Find where the given text appears and provide that cell's center as (x, y) coordinate. 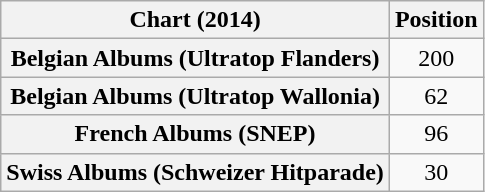
French Albums (SNEP) (196, 134)
30 (436, 172)
Swiss Albums (Schweizer Hitparade) (196, 172)
Position (436, 20)
62 (436, 96)
Belgian Albums (Ultratop Wallonia) (196, 96)
200 (436, 58)
Belgian Albums (Ultratop Flanders) (196, 58)
96 (436, 134)
Chart (2014) (196, 20)
